Find where the given text appears and provide that cell's center as (x, y) coordinate. 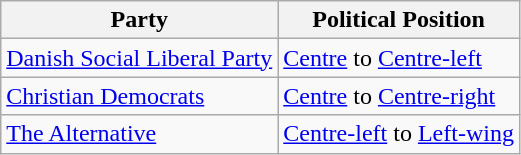
Centre to Centre-right (399, 96)
The Alternative (140, 134)
Party (140, 20)
Danish Social Liberal Party (140, 58)
Centre-left to Left-wing (399, 134)
Political Position (399, 20)
Centre to Centre-left (399, 58)
Christian Democrats (140, 96)
